Pinpoint the cell where the given text exists, returning its (x, y) midpoint coordinate. 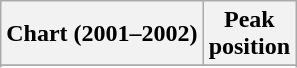
Peakposition (249, 34)
Chart (2001–2002) (102, 34)
